Scan for the cell matching the given text and deliver its [X, Y] coordinate at center. 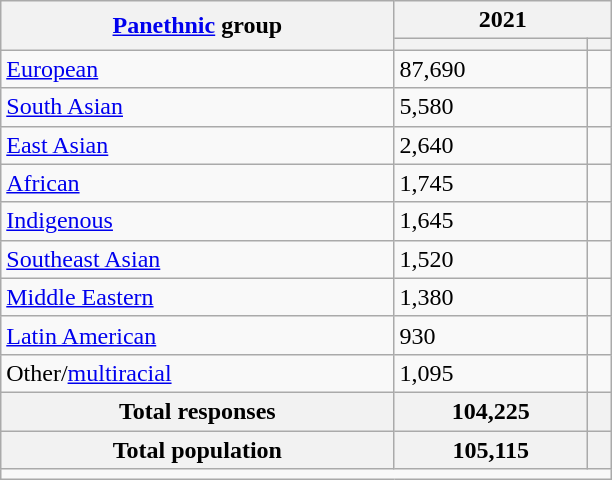
104,225 [491, 411]
1,645 [491, 221]
Total population [198, 449]
105,115 [491, 449]
5,580 [491, 107]
African [198, 183]
1,380 [491, 297]
930 [491, 335]
Southeast Asian [198, 259]
2021 [503, 20]
1,520 [491, 259]
2,640 [491, 145]
Middle Eastern [198, 297]
Other/multiracial [198, 373]
European [198, 69]
Panethnic group [198, 26]
1,095 [491, 373]
Latin American [198, 335]
1,745 [491, 183]
87,690 [491, 69]
East Asian [198, 145]
Indigenous [198, 221]
Total responses [198, 411]
South Asian [198, 107]
